Search for the cell housing the specified text and yield its (x, y) center coordinate. 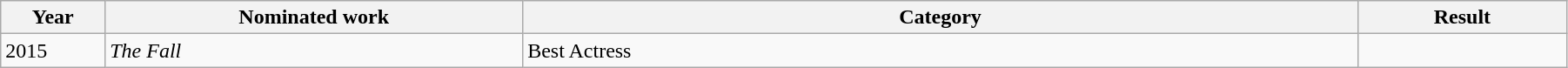
2015 (53, 51)
Result (1462, 17)
Category (941, 17)
Nominated work (314, 17)
Year (53, 17)
Best Actress (941, 51)
The Fall (314, 51)
